Provide the [X, Y] coordinate of the cell's center where the given text is located.  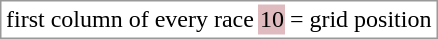
10 [272, 19]
first column of every race [130, 19]
= grid position [360, 19]
